Output the (X, Y) coordinate of the center of the cell containing the given text.  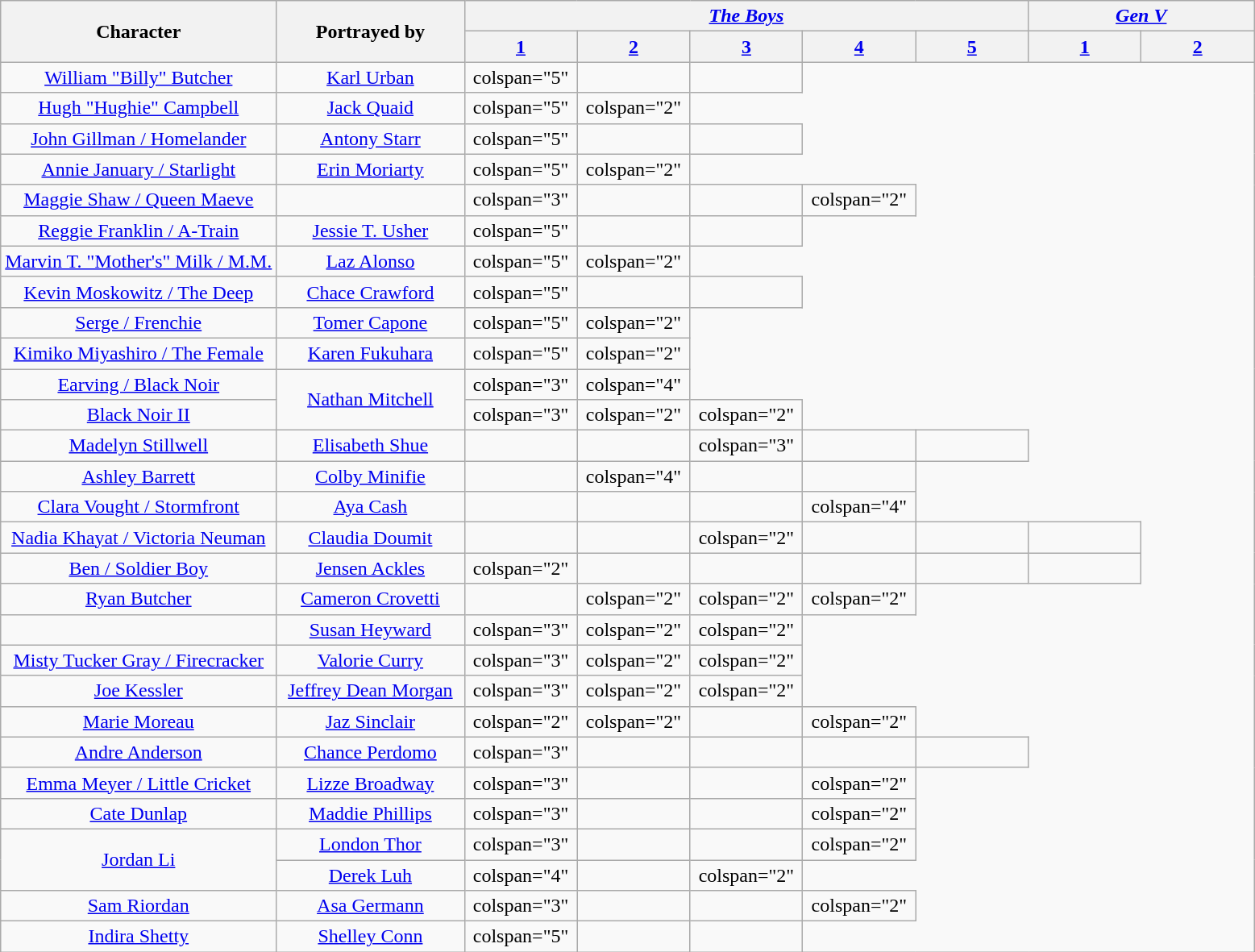
Kimiko Miyashiro / The Female (139, 353)
Karl Urban (371, 77)
Cate Dunlap (139, 813)
Shelley Conn (371, 937)
Jordan Li (139, 859)
Joe Kessler (139, 691)
Derek Luh (371, 875)
Nadia Khayat / Victoria Neuman (139, 538)
Jaz Sinclair (371, 721)
Emma Meyer / Little Cricket (139, 783)
Earving / Black Noir (139, 385)
Jensen Ackles (371, 568)
Ashley Barrett (139, 476)
Jessie T. Usher (371, 231)
Ryan Butcher (139, 599)
Marvin T. "Mother's" Milk / M.M. (139, 261)
Valorie Curry (371, 660)
Kevin Moskowitz / The Deep (139, 292)
Maggie Shaw / Queen Maeve (139, 200)
Laz Alonso (371, 261)
Elisabeth Shue (371, 446)
Hugh "Hughie" Campbell (139, 108)
William "Billy" Butcher (139, 77)
Erin Moriarty (371, 169)
Karen Fukuhara (371, 353)
Black Noir II (139, 415)
Reggie Franklin / A-Train (139, 231)
Maddie Phillips (371, 813)
Misty Tucker Gray / Firecracker (139, 660)
4 (859, 47)
Portrayed by (371, 31)
Claudia Doumit (371, 538)
Cameron Crovetti (371, 599)
John Gillman / Homelander (139, 139)
Ben / Soldier Boy (139, 568)
London Thor (371, 844)
The Boys (746, 16)
3 (746, 47)
Chance Perdomo (371, 752)
Andre Anderson (139, 752)
Madelyn Stillwell (139, 446)
Marie Moreau (139, 721)
Lizze Broadway (371, 783)
Tomer Capone (371, 322)
Nathan Mitchell (371, 400)
Chace Crawford (371, 292)
Aya Cash (371, 507)
Asa Germann (371, 906)
Annie January / Starlight (139, 169)
5 (972, 47)
Indira Shetty (139, 937)
Jeffrey Dean Morgan (371, 691)
Jack Quaid (371, 108)
Colby Minifie (371, 476)
Sam Riordan (139, 906)
Antony Starr (371, 139)
Susan Heyward (371, 630)
Clara Vought / Stormfront (139, 507)
Serge / Frenchie (139, 322)
Gen V (1141, 16)
Character (139, 31)
